Scan for the cell matching the given text and deliver its [X, Y] coordinate at center. 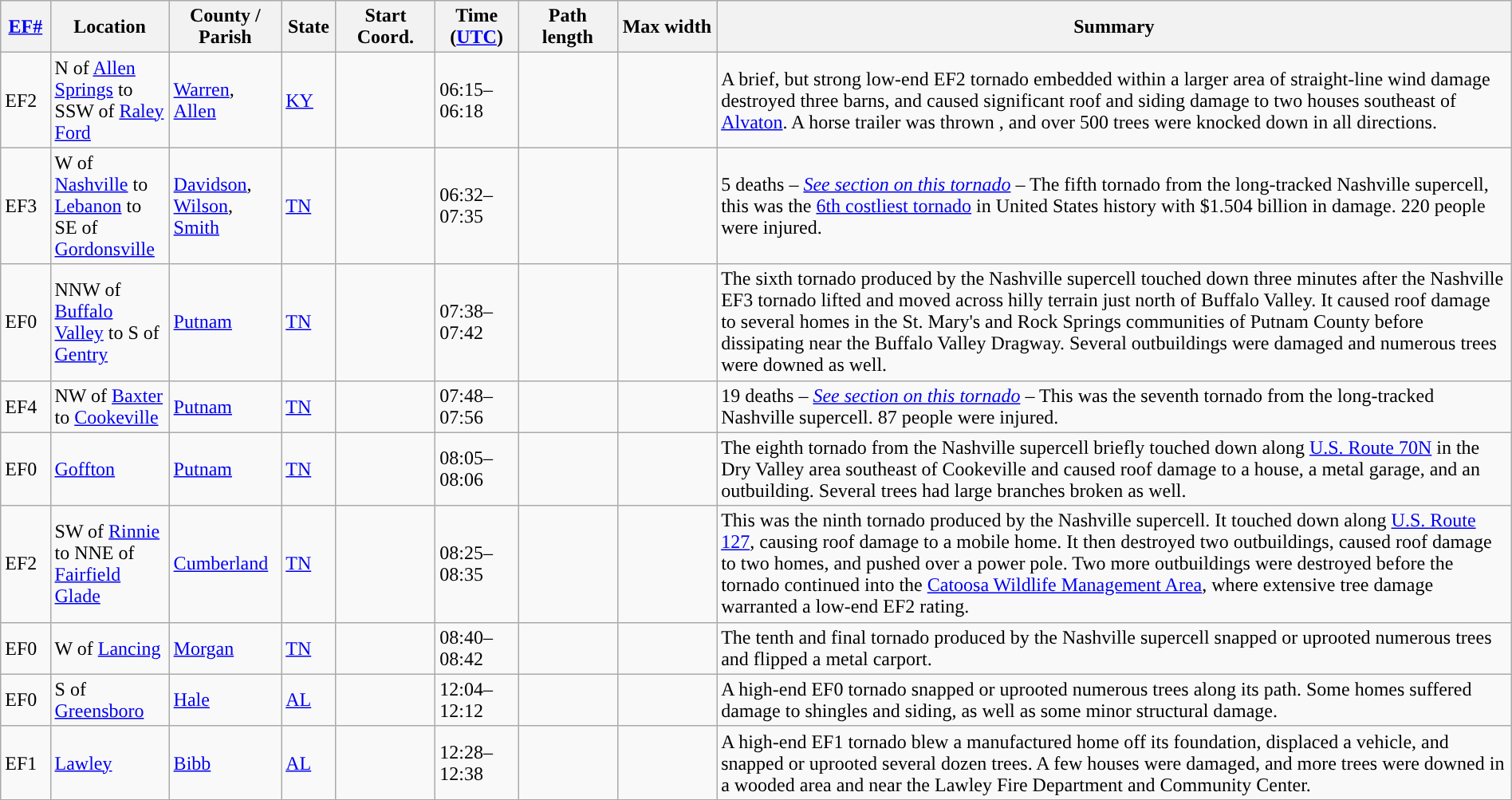
Location [110, 27]
Path length [568, 27]
06:15–06:18 [477, 100]
12:28–12:38 [477, 763]
W of Nashville to Lebanon to SE of Gordonsville [110, 206]
Morgan [225, 648]
EF4 [26, 407]
The tenth and final tornado produced by the Nashville supercell snapped or uprooted numerous trees and flipped a metal carport. [1115, 648]
08:05–08:06 [477, 469]
07:48–07:56 [477, 407]
19 deaths – See section on this tornado – This was the seventh tornado from the long-tracked Nashville supercell. 87 people were injured. [1115, 407]
Cumberland [225, 564]
Summary [1115, 27]
Goffton [110, 469]
Hale [225, 700]
Davidson, Wilson, Smith [225, 206]
08:40–08:42 [477, 648]
Max width [667, 27]
07:38–07:42 [477, 322]
EF3 [26, 206]
EF# [26, 27]
NNW of Buffalo Valley to S of Gentry [110, 322]
12:04–12:12 [477, 700]
Warren, Allen [225, 100]
06:32–07:35 [477, 206]
State [309, 27]
W of Lancing [110, 648]
NW of Baxter to Cookeville [110, 407]
Lawley [110, 763]
Time (UTC) [477, 27]
EF1 [26, 763]
Bibb [225, 763]
N of Allen Springs to SSW of Raley Ford [110, 100]
08:25–08:35 [477, 564]
Start Coord. [386, 27]
SW of Rinnie to NNE of Fairfield Glade [110, 564]
KY [309, 100]
County / Parish [225, 27]
S of Greensboro [110, 700]
